Identify which cell holds the provided text, then report its [x, y] central coordinate. 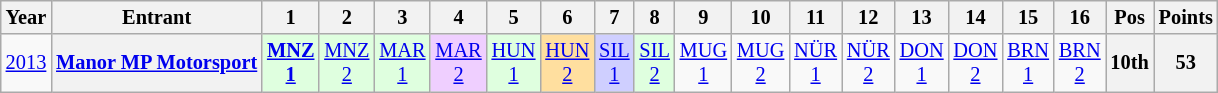
Manor MP Motorsport [156, 63]
MUG1 [704, 63]
BRN2 [1080, 63]
7 [614, 17]
14 [975, 17]
MUG2 [760, 63]
NÜR2 [868, 63]
SIL1 [614, 63]
MNZ1 [290, 63]
53 [1186, 63]
Year [26, 17]
1 [290, 17]
5 [514, 17]
2013 [26, 63]
DON1 [922, 63]
SIL2 [654, 63]
BRN1 [1028, 63]
MAR2 [458, 63]
9 [704, 17]
MNZ2 [346, 63]
4 [458, 17]
Points [1186, 17]
Pos [1130, 17]
8 [654, 17]
3 [402, 17]
DON2 [975, 63]
15 [1028, 17]
HUN1 [514, 63]
13 [922, 17]
MAR1 [402, 63]
12 [868, 17]
NÜR1 [816, 63]
2 [346, 17]
6 [567, 17]
10 [760, 17]
HUN2 [567, 63]
11 [816, 17]
10th [1130, 63]
Entrant [156, 17]
16 [1080, 17]
